Determine the (X, Y) coordinate at the center of the cell enclosing the given text.  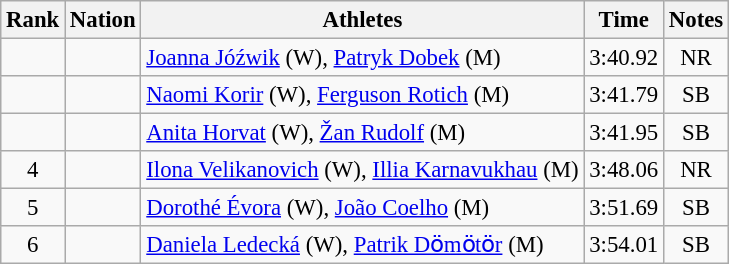
3:51.69 (624, 208)
Ilona Velikanovich (W), Illia Karnavukhau (M) (362, 170)
6 (33, 245)
Athletes (362, 20)
4 (33, 170)
Naomi Korir (W), Ferguson Rotich (M) (362, 95)
Time (624, 20)
Dorothé Évora (W), João Coelho (M) (362, 208)
Daniela Ledecká (W), Patrik Dӧmӧtӧr (M) (362, 245)
Joanna Jóźwik (W), Patryk Dobek (M) (362, 58)
Rank (33, 20)
Notes (696, 20)
3:41.79 (624, 95)
5 (33, 208)
Nation (103, 20)
3:48.06 (624, 170)
3:41.95 (624, 133)
3:40.92 (624, 58)
Anita Horvat (W), Žan Rudolf (M) (362, 133)
3:54.01 (624, 245)
